Provide the (x, y) coordinate of the cell's center where the given text is located.  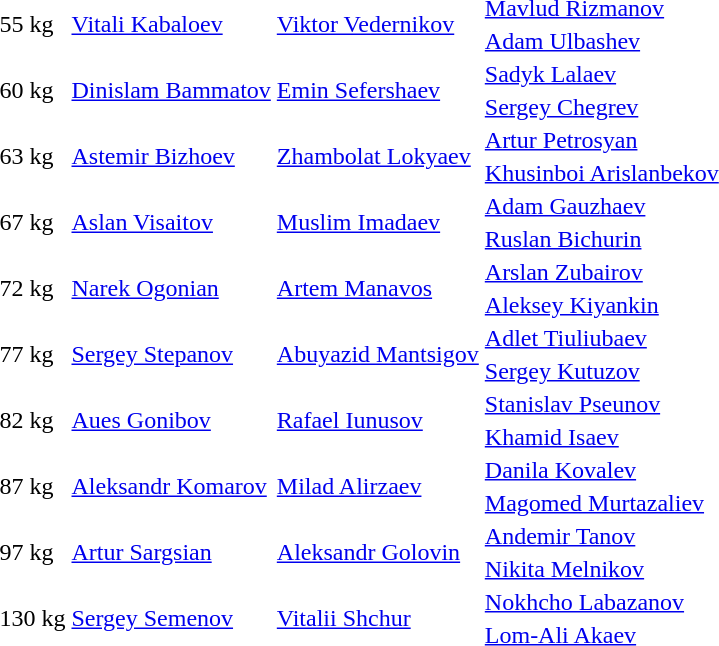
Milad Alirzaev (378, 486)
Artem Manavos (378, 288)
Narek Ogonian (171, 288)
Zhambolat Lokyaev (378, 156)
Astemir Bizhoev (171, 156)
Aleksandr Golovin (378, 552)
Aslan Visaitov (171, 222)
Rafael Iunusov (378, 420)
Emin Sefershaev (378, 90)
Abuyazid Mantsigov (378, 354)
Aues Gonibov (171, 420)
Artur Sargsian (171, 552)
Muslim Imadaev (378, 222)
Aleksandr Komarov (171, 486)
Sergey Stepanov (171, 354)
Dinislam Bammatov (171, 90)
